Determine the [x, y] coordinate at the center of the cell enclosing the given text.  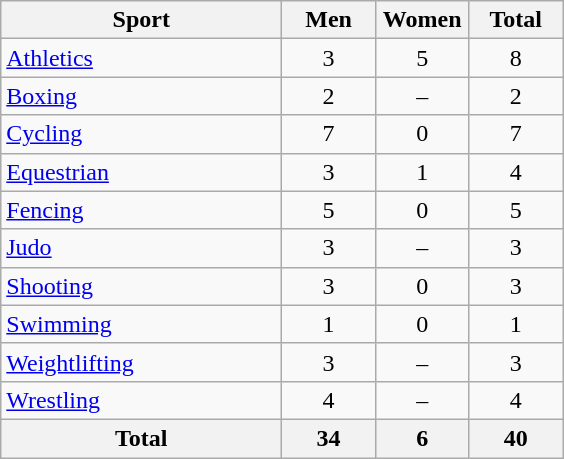
Swimming [142, 324]
Cycling [142, 134]
Equestrian [142, 172]
Men [329, 20]
Athletics [142, 58]
Wrestling [142, 400]
Boxing [142, 96]
6 [422, 438]
Shooting [142, 286]
8 [516, 58]
Weightlifting [142, 362]
34 [329, 438]
Women [422, 20]
Fencing [142, 210]
Judo [142, 248]
40 [516, 438]
Sport [142, 20]
